Output the (X, Y) coordinate of the center of the cell containing the given text.  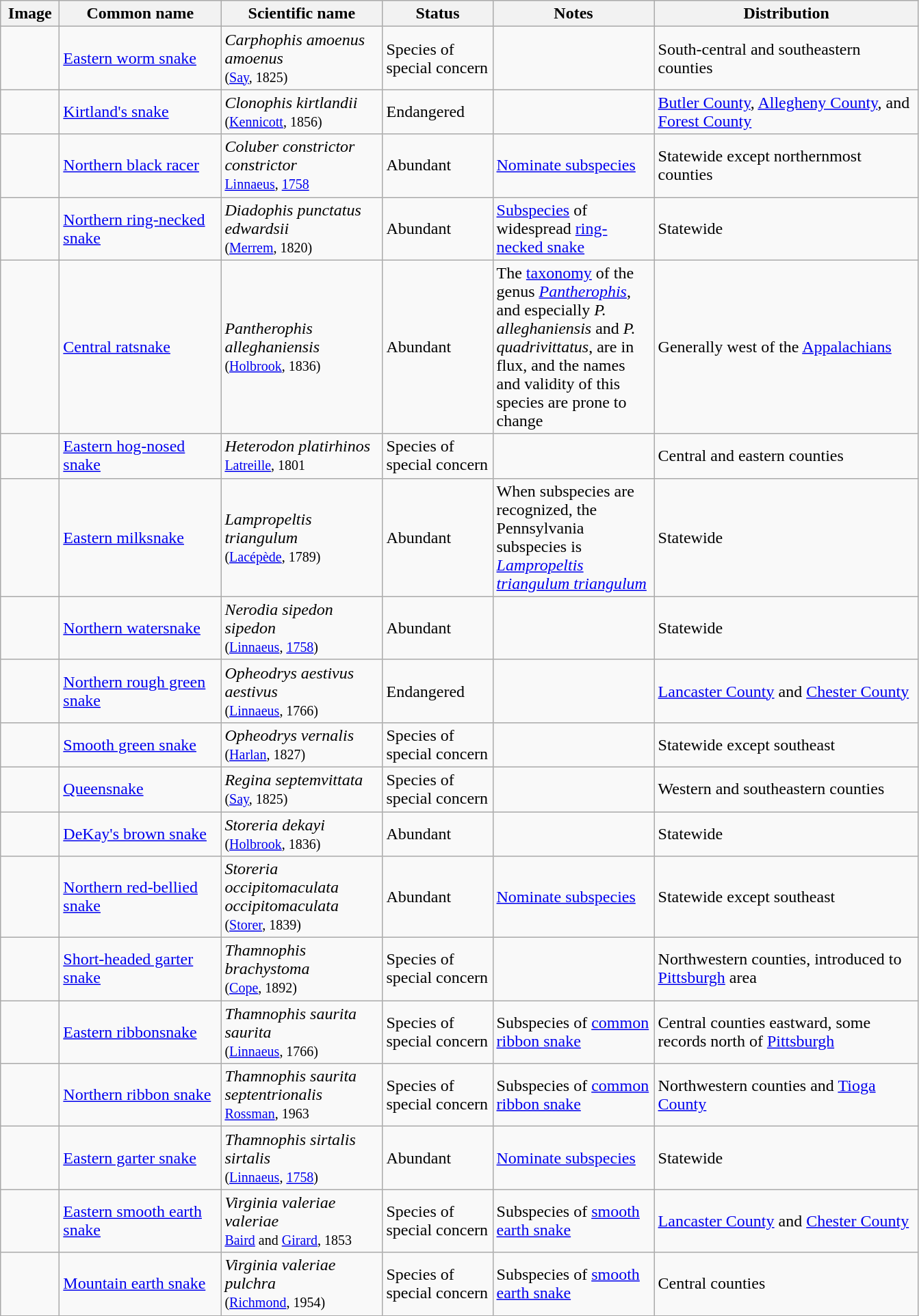
Statewide except northernmost counties (786, 166)
Heterodon platirhinosLatreille, 1801 (302, 456)
Storeria occipitomaculata occipitomaculata(Storer, 1839) (302, 897)
Eastern ribbonsnake (140, 1032)
Northern rough green snake (140, 691)
Distribution (786, 14)
Generally west of the Appalachians (786, 347)
Central counties eastward, some records north of Pittsburgh (786, 1032)
Eastern worm snake (140, 58)
Pantherophis alleghaniensis(Holbrook, 1836) (302, 347)
Clonophis kirtlandii(Kennicott, 1856) (302, 112)
Regina septemvittata(Say, 1825) (302, 789)
Thamnophis sirtalis sirtalis(Linnaeus, 1758) (302, 1158)
Butler County, Allegheny County, and Forest County (786, 112)
Northern ring-necked snake (140, 228)
Common name (140, 14)
Kirtland's snake (140, 112)
Western and southeastern counties (786, 789)
Central counties (786, 1284)
Thamnophis saurita septentrionalisRossman, 1963 (302, 1095)
DeKay's brown snake (140, 833)
Carphophis amoenus amoenus(Say, 1825) (302, 58)
Lampropeltis triangulum(Lacépède, 1789) (302, 538)
Northwestern counties, introduced to Pittsburgh area (786, 969)
Opheodrys vernalis(Harlan, 1827) (302, 744)
Eastern hog-nosed snake (140, 456)
When subspecies are recognized, the Pennsylvania subspecies is Lampropeltis triangulum triangulum (573, 538)
Northern watersnake (140, 628)
Northern black racer (140, 166)
Short-headed garter snake (140, 969)
Northern red-bellied snake (140, 897)
Opheodrys aestivus aestivus(Linnaeus, 1766) (302, 691)
Central ratsnake (140, 347)
Mountain earth snake (140, 1284)
Virginia valeriae pulchra(Richmond, 1954) (302, 1284)
Storeria dekayi(Holbrook, 1836) (302, 833)
Status (438, 14)
Notes (573, 14)
Diadophis punctatus edwardsii(Merrem, 1820) (302, 228)
Queensnake (140, 789)
Image (30, 14)
Scientific name (302, 14)
Eastern smooth earth snake (140, 1221)
Subspecies of widespread ring-necked snake (573, 228)
Eastern garter snake (140, 1158)
Eastern milksnake (140, 538)
Northwestern counties and Tioga County (786, 1095)
Northern ribbon snake (140, 1095)
Nerodia sipedon sipedon(Linnaeus, 1758) (302, 628)
Virginia valeriae valeriaeBaird and Girard, 1853 (302, 1221)
South-central and southeastern counties (786, 58)
Thamnophis saurita saurita(Linnaeus, 1766) (302, 1032)
Smooth green snake (140, 744)
Coluber constrictor constrictorLinnaeus, 1758 (302, 166)
Central and eastern counties (786, 456)
Thamnophis brachystoma(Cope, 1892) (302, 969)
